Pinpoint the cell where the given text exists, returning its [x, y] midpoint coordinate. 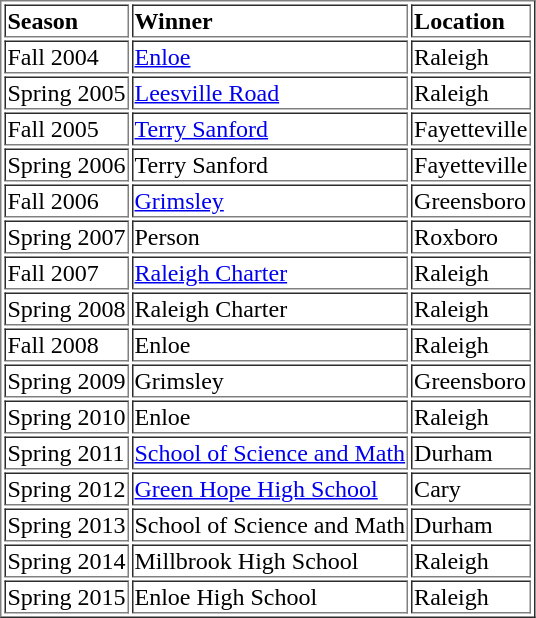
Spring 2014 [66, 560]
Fall 2006 [66, 200]
Spring 2007 [66, 236]
Spring 2009 [66, 380]
Fall 2004 [66, 56]
Spring 2008 [66, 308]
Spring 2015 [66, 596]
Person [270, 236]
Leesville Road [270, 92]
Spring 2010 [66, 416]
Winner [270, 20]
Fall 2005 [66, 128]
Spring 2011 [66, 452]
Green Hope High School [270, 488]
Cary [470, 488]
Spring 2005 [66, 92]
Spring 2012 [66, 488]
Enloe High School [270, 596]
Millbrook High School [270, 560]
Fall 2008 [66, 344]
Roxboro [470, 236]
Fall 2007 [66, 272]
Spring 2013 [66, 524]
Season [66, 20]
Location [470, 20]
Spring 2006 [66, 164]
